Identify which cell holds the provided text, then report its (x, y) central coordinate. 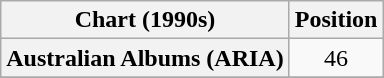
Chart (1990s) (145, 20)
Position (336, 20)
Australian Albums (ARIA) (145, 58)
46 (336, 58)
